Scan for the cell matching the given text and deliver its (X, Y) coordinate at center. 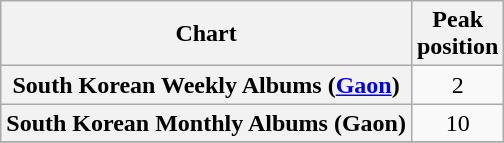
2 (457, 85)
10 (457, 123)
South Korean Monthly Albums (Gaon) (206, 123)
South Korean Weekly Albums (Gaon) (206, 85)
Peak position (457, 34)
Chart (206, 34)
